From the cell containing the given text, extract its center point as (x, y) coordinate. 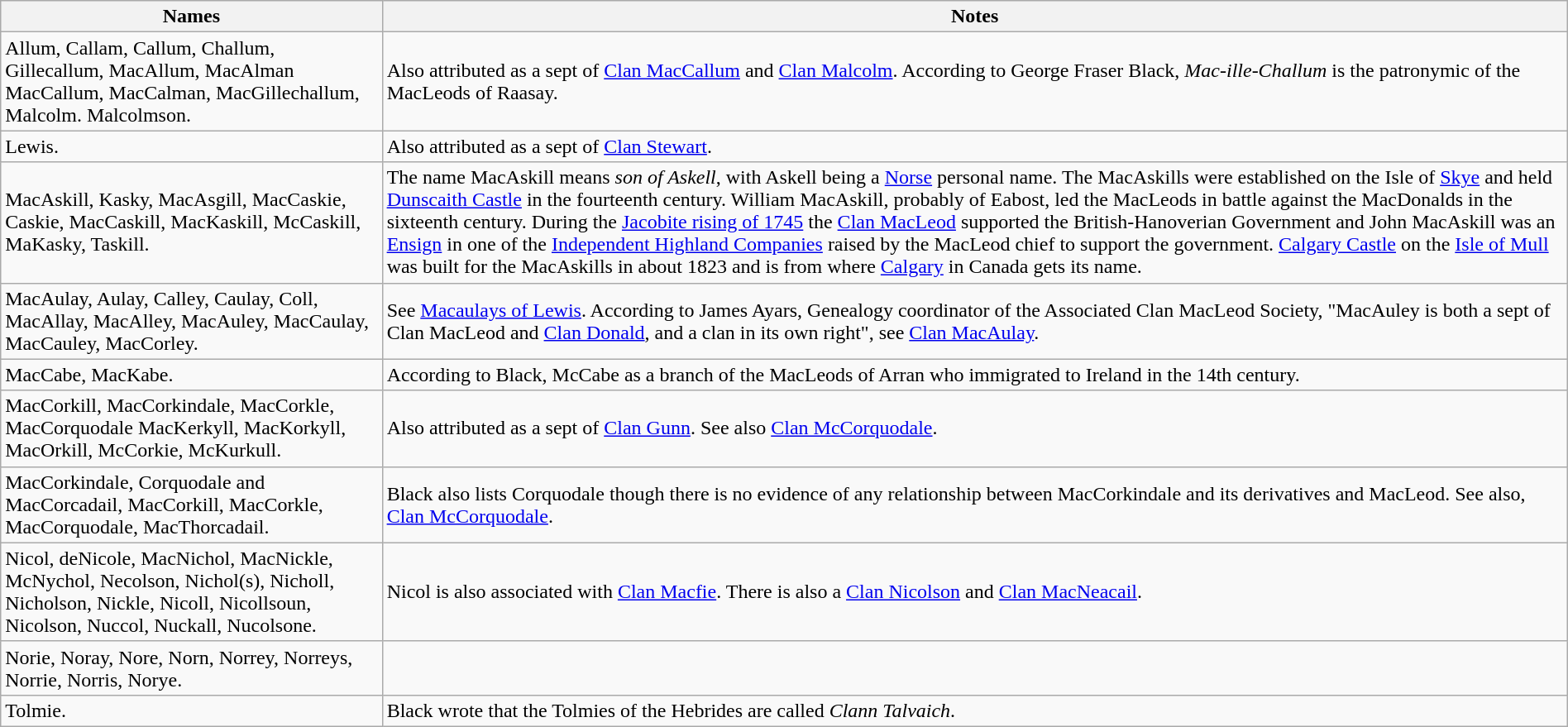
Tolmie. (192, 710)
Also attributed as a sept of Clan Stewart. (974, 146)
Allum, Callam, Callum, Challum, Gillecallum, MacAllum, MacAlman MacCallum, MacCalman, MacGillechallum, Malcolm. Malcolmson. (192, 81)
According to Black, McCabe as a branch of the MacLeods of Arran who immigrated to Ireland in the 14th century. (974, 375)
Nicol is also associated with Clan Macfie. There is also a Clan Nicolson and Clan MacNeacail. (974, 592)
Black wrote that the Tolmies of the Hebrides are called Clann Talvaich. (974, 710)
Also attributed as a sept of Clan Gunn. See also Clan McCorquodale. (974, 428)
Notes (974, 17)
MacCorkindale, Corquodale and MacCorcadail, MacCorkill, MacCorkle, MacCorquodale, MacThorcadail. (192, 505)
MacCabe, MacKabe. (192, 375)
Names (192, 17)
MacCorkill, MacCorkindale, MacCorkle, MacCorquodale MacKerkyll, MacKorkyll, MacOrkill, McCorkie, McKurkull. (192, 428)
Lewis. (192, 146)
MacAulay, Aulay, Calley, Caulay, Coll, MacAllay, MacAlley, MacAuley, MacCaulay, MacCauley, MacCorley. (192, 321)
Norie, Noray, Nore, Norn, Norrey, Norreys, Norrie, Norris, Norye. (192, 668)
MacAskill, Kasky, MacAsgill, MacCaskie, Caskie, MacCaskill, MacKaskill, McCaskill, MaKasky, Taskill. (192, 222)
